Find where the given text appears and provide that cell's center as (X, Y) coordinate. 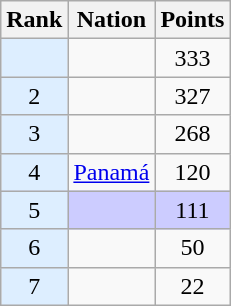
111 (192, 210)
Rank (34, 20)
6 (34, 248)
327 (192, 96)
Points (192, 20)
Panamá (112, 172)
4 (34, 172)
50 (192, 248)
Nation (112, 20)
120 (192, 172)
268 (192, 134)
5 (34, 210)
22 (192, 286)
3 (34, 134)
333 (192, 58)
2 (34, 96)
7 (34, 286)
